Scan for the cell matching the given text and deliver its (X, Y) coordinate at center. 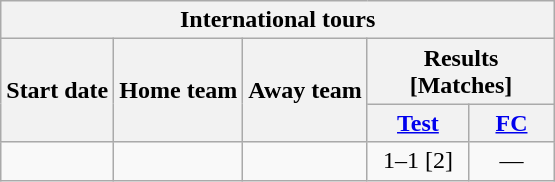
Results [Matches] (460, 72)
Start date (58, 90)
1–1 [2] (418, 161)
Home team (178, 90)
International tours (278, 20)
Test (418, 123)
Away team (306, 90)
— (511, 161)
FC (511, 123)
